Return [x, y] of the center of cell containing provided text 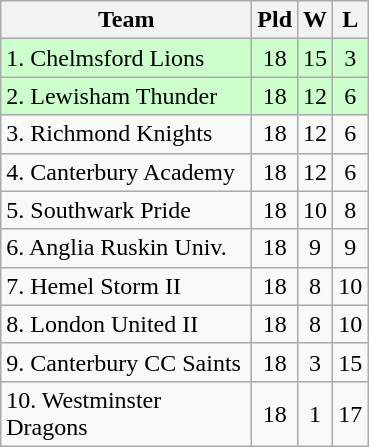
W [316, 20]
3. Richmond Knights [126, 134]
2. Lewisham Thunder [126, 96]
9. Canterbury CC Saints [126, 362]
Pld [275, 20]
L [350, 20]
1 [316, 414]
4. Canterbury Academy [126, 172]
5. Southwark Pride [126, 210]
10. Westminster Dragons [126, 414]
17 [350, 414]
1. Chelmsford Lions [126, 58]
8. London United II [126, 324]
7. Hemel Storm II [126, 286]
Team [126, 20]
6. Anglia Ruskin Univ. [126, 248]
